Locate the cell with the specified text and output its (x, y) center coordinate. 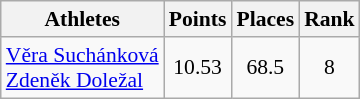
Places (265, 19)
68.5 (265, 68)
Věra SuchánkováZdeněk Doležal (82, 68)
Athletes (82, 19)
Rank (330, 19)
Points (198, 19)
10.53 (198, 68)
8 (330, 68)
